Return the (X, Y) coordinate for the center point of the cell that contains the specified text.  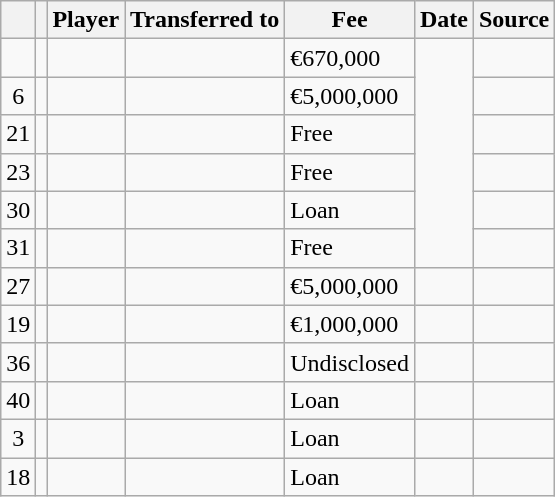
23 (18, 172)
Transferred to (205, 20)
36 (18, 362)
Fee (350, 20)
30 (18, 210)
€670,000 (350, 58)
€1,000,000 (350, 324)
40 (18, 400)
18 (18, 477)
3 (18, 438)
19 (18, 324)
Source (514, 20)
31 (18, 248)
Date (444, 20)
6 (18, 96)
27 (18, 286)
Player (86, 20)
Undisclosed (350, 362)
21 (18, 134)
